Scan for the cell matching the given text and deliver its [X, Y] coordinate at center. 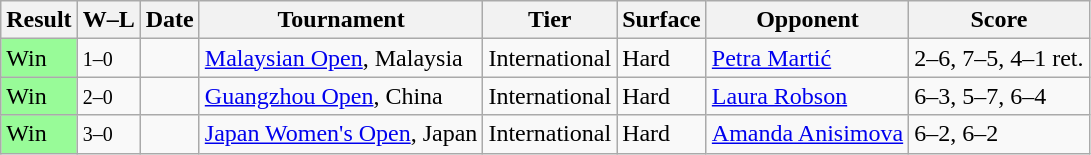
Malaysian Open, Malaysia [341, 58]
6–3, 5–7, 6–4 [999, 96]
Laura Robson [807, 96]
Petra Martić [807, 58]
Tournament [341, 20]
Date [170, 20]
1–0 [108, 58]
3–0 [108, 134]
Amanda Anisimova [807, 134]
W–L [108, 20]
Tier [550, 20]
6–2, 6–2 [999, 134]
Japan Women's Open, Japan [341, 134]
Result [39, 20]
Score [999, 20]
2–6, 7–5, 4–1 ret. [999, 58]
Guangzhou Open, China [341, 96]
Opponent [807, 20]
Surface [662, 20]
2–0 [108, 96]
